Provide the [X, Y] coordinate of the cell's center where the given text is located.  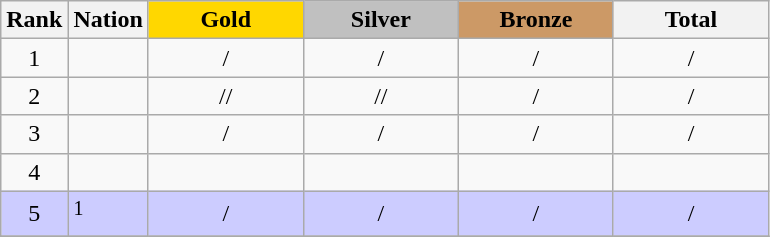
5 [34, 214]
4 [34, 172]
Total [690, 20]
Silver [380, 20]
Bronze [536, 20]
2 [34, 96]
Nation [108, 20]
3 [34, 134]
Gold [226, 20]
Rank [34, 20]
